Determine the (X, Y) coordinate at the center of the cell enclosing the given text.  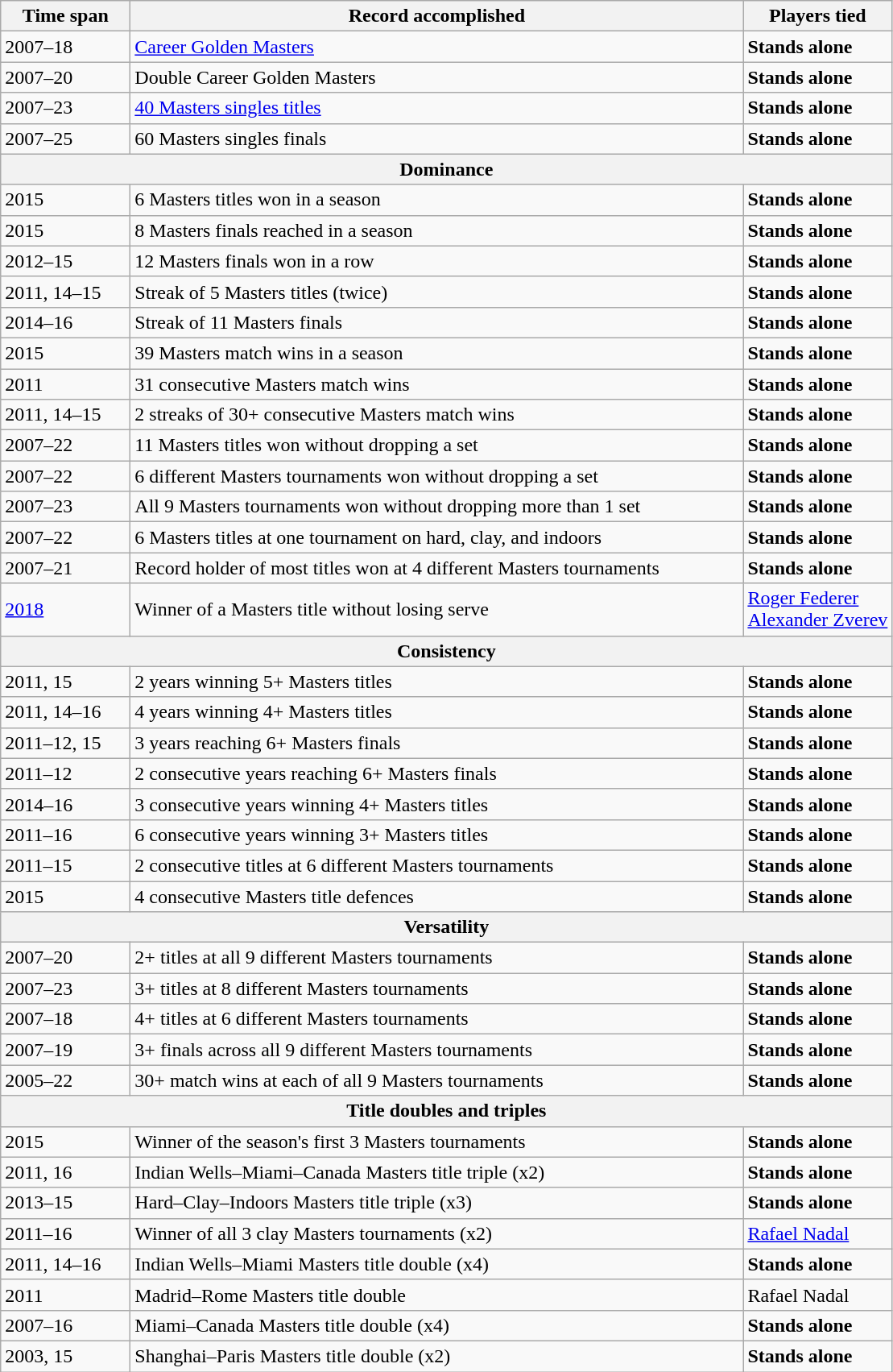
6 consecutive years winning 3+ Masters titles (436, 835)
2007–21 (66, 568)
Roger FedererAlexander Zverev (818, 609)
2011, 16 (66, 1172)
Players tied (818, 16)
30+ match wins at each of all 9 Masters tournaments (436, 1080)
3+ titles at 8 different Masters tournaments (436, 989)
2018 (66, 609)
Indian Wells–Miami Masters title double (x4) (436, 1264)
Indian Wells–Miami–Canada Masters title triple (x2) (436, 1172)
Winner of a Masters title without losing serve (436, 609)
2012–15 (66, 261)
4+ titles at 6 different Masters tournaments (436, 1019)
2 consecutive titles at 6 different Masters tournaments (436, 865)
Dominance (446, 169)
3 years reaching 6+ Masters finals (436, 743)
2007–25 (66, 139)
Record accomplished (436, 16)
Double Career Golden Masters (436, 77)
8 Masters finals reached in a season (436, 230)
2011, 15 (66, 682)
Winner of all 3 clay Masters tournaments (x2) (436, 1233)
6 different Masters tournaments won without dropping a set (436, 476)
Winner of the season's first 3 Masters tournaments (436, 1142)
11 Masters titles won without dropping a set (436, 446)
60 Masters singles finals (436, 139)
31 consecutive Masters match wins (436, 384)
Miami–Canada Masters title double (x4) (436, 1325)
Madrid–Rome Masters title double (436, 1295)
6 Masters titles won in a season (436, 200)
3 consecutive years winning 4+ Masters titles (436, 804)
40 Masters singles titles (436, 108)
2011–12, 15 (66, 743)
2013–15 (66, 1203)
All 9 Masters tournaments won without dropping more than 1 set (436, 507)
Consistency (446, 651)
6 Masters titles at one tournament on hard, clay, and indoors (436, 537)
2011–12 (66, 773)
2 years winning 5+ Masters titles (436, 682)
Streak of 5 Masters titles (twice) (436, 292)
2 streaks of 30+ consecutive Masters match wins (436, 415)
2007–16 (66, 1325)
2 consecutive years reaching 6+ Masters finals (436, 773)
4 years winning 4+ Masters titles (436, 712)
2005–22 (66, 1080)
Streak of 11 Masters finals (436, 322)
Title doubles and triples (446, 1111)
Record holder of most titles won at 4 different Masters tournaments (436, 568)
Hard–Clay–Indoors Masters title triple (x3) (436, 1203)
Shanghai–Paris Masters title double (x2) (436, 1356)
12 Masters finals won in a row (436, 261)
39 Masters match wins in a season (436, 353)
3+ finals across all 9 different Masters tournaments (436, 1050)
Versatility (446, 927)
Career Golden Masters (436, 47)
Time span (66, 16)
2007–19 (66, 1050)
2011–15 (66, 865)
2+ titles at all 9 different Masters tournaments (436, 958)
2003, 15 (66, 1356)
4 consecutive Masters title defences (436, 897)
